Return the [x, y] coordinate for the center point of the cell that contains the specified text.  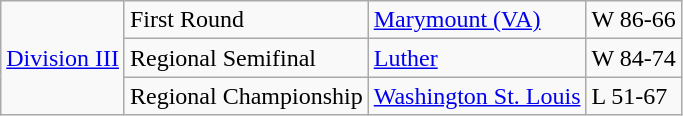
Regional Championship [246, 96]
Regional Semifinal [246, 58]
First Round [246, 20]
Marymount (VA) [477, 20]
W 86-66 [634, 20]
Luther [477, 58]
L 51-67 [634, 96]
Division III [63, 58]
W 84-74 [634, 58]
Washington St. Louis [477, 96]
